Determine the (x, y) coordinate at the center of the cell enclosing the given text.  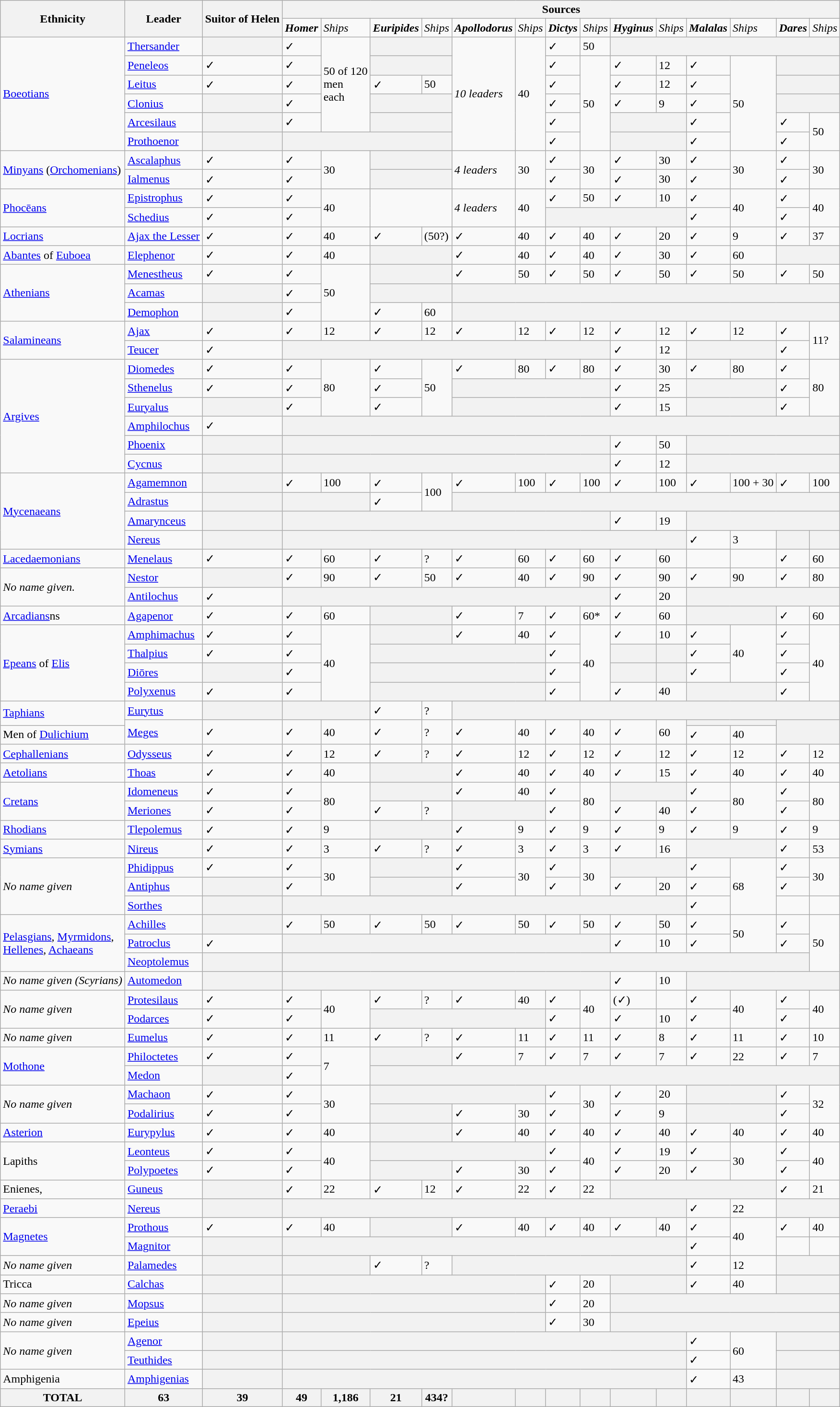
Enienes, (63, 1189)
Thoas (163, 773)
Demophon (163, 312)
Salamineans (63, 340)
Ialmenus (163, 179)
39 (243, 1397)
Acamas (163, 293)
Menelaus (163, 559)
8 (671, 1038)
Lacedaemonians (63, 559)
Cretans (63, 801)
Leader (163, 19)
Lapiths (63, 1161)
Epistrophus (163, 198)
Protesilaus (163, 1000)
Phidippus (163, 868)
Diōres (163, 672)
Polypoetes (163, 1171)
Menestheus (163, 274)
68 (754, 886)
Nireus (163, 849)
Taphians (63, 714)
Homer (302, 28)
Amphimachus (163, 634)
11? (825, 340)
Palamedes (163, 1265)
Amphigenia (63, 1379)
Eumelus (163, 1038)
Asterion (63, 1133)
Dares (793, 28)
Peraebi (63, 1208)
Sthenelus (163, 388)
Phoenix (163, 445)
Men of Dulichium (63, 735)
Aetolians (63, 773)
Boeotians (63, 94)
Magnitor (163, 1246)
Amphigenias (163, 1379)
Elephenor (163, 255)
(50?) (436, 236)
Meges (163, 732)
Pelasgians, Myrmidons,Hellenes, Achaeans (63, 943)
Machaon (163, 1094)
53 (825, 849)
Patroclus (163, 943)
Clonius (163, 104)
Dictys (563, 28)
Teucer (163, 350)
Mothone (63, 1066)
Thersander (163, 47)
Neoptolemus (163, 962)
Phocēans (63, 207)
No name given (Scyrians) (63, 981)
Cephallenians (63, 754)
Euryalus (163, 407)
Automedon (163, 981)
TOTAL (63, 1397)
Apollodorus (483, 28)
Athenians (63, 293)
Sorthes (163, 905)
Idomeneus (163, 792)
100 + 30 (754, 483)
Suitor of Helen (243, 19)
Agenor (163, 1341)
Epeans of Elis (63, 663)
Magnetes (63, 1236)
Medon (163, 1076)
Thalpius (163, 654)
49 (302, 1397)
Diomedes (163, 369)
(✓) (633, 1000)
Sources (561, 10)
Leitus (163, 84)
Mopsus (163, 1303)
Epeius (163, 1322)
Ajax the Lesser (163, 236)
Abantes of Euboea (63, 255)
Arcadiansns (63, 616)
Prothoenor (163, 141)
10 leaders (483, 94)
Agapenor (163, 616)
434? (436, 1397)
37 (825, 236)
1,186 (345, 1397)
Teuthides (163, 1360)
Cycnus (163, 464)
Ascalaphus (163, 160)
Calchas (163, 1284)
50 of 120meneach (345, 84)
Guneus (163, 1189)
Arcesilaus (163, 122)
Amphilochus (163, 426)
Rhodians (63, 830)
Podarces (163, 1019)
Antilochus (163, 597)
Odysseus (163, 754)
Argives (63, 416)
Nestor (163, 578)
43 (754, 1379)
Agamemnon (163, 483)
Peneleos (163, 65)
Polyxenus (163, 692)
16 (671, 849)
Leonteus (163, 1151)
Mycenaeans (63, 511)
Minyans (Orchomenians) (63, 170)
Meriones (163, 810)
Ajax (163, 331)
63 (163, 1397)
Tlepolemus (163, 830)
Symians (63, 849)
Philoctetes (163, 1056)
Achilles (163, 925)
Tricca (63, 1284)
No name given. (63, 587)
Ethnicity (63, 19)
Locrians (63, 236)
Schedius (163, 217)
60* (595, 616)
25 (671, 388)
Prothous (163, 1227)
Antiphus (163, 887)
Adrastus (163, 502)
Malalas (708, 28)
Amarynceus (163, 521)
Eurytus (163, 711)
Podalirius (163, 1114)
Eurypylus (163, 1133)
Hyginus (633, 28)
32 (825, 1104)
Euripides (396, 28)
